Return [X, Y] of the center of cell containing provided text 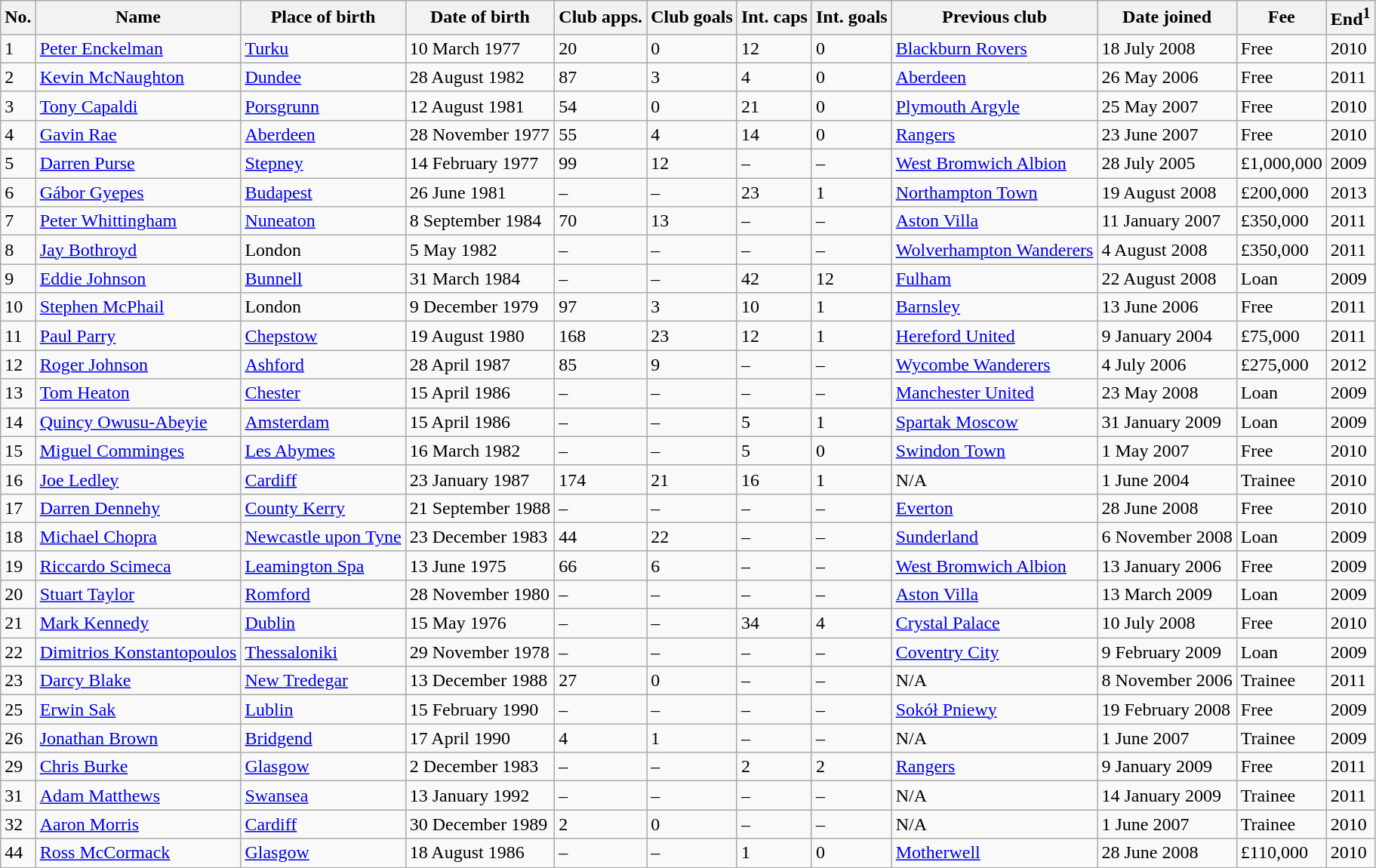
Wycombe Wanderers [995, 365]
Tom Heaton [138, 393]
26 June 1981 [480, 192]
8 [18, 250]
6 November 2008 [1167, 537]
Fee [1282, 18]
13 June 1975 [480, 565]
Coventry City [995, 652]
Adam Matthews [138, 796]
28 November 1977 [480, 134]
12 August 1981 [480, 106]
Gavin Rae [138, 134]
Kevin McNaughton [138, 77]
1 May 2007 [1167, 451]
Budapest [323, 192]
Newcastle upon Tyne [323, 537]
Romford [323, 594]
Club goals [692, 18]
Dundee [323, 77]
168 [601, 336]
99 [601, 164]
97 [601, 307]
70 [601, 221]
19 [18, 565]
Barnsley [995, 307]
55 [601, 134]
85 [601, 365]
Peter Enckelman [138, 48]
14 January 2009 [1167, 796]
Wolverhampton Wanderers [995, 250]
2 December 1983 [480, 767]
Jonathan Brown [138, 738]
15 May 1976 [480, 623]
17 April 1990 [480, 738]
26 May 2006 [1167, 77]
£275,000 [1282, 365]
9 February 2009 [1167, 652]
Date of birth [480, 18]
Amsterdam [323, 422]
Mark Kennedy [138, 623]
31 [18, 796]
£200,000 [1282, 192]
28 April 1987 [480, 365]
11 January 2007 [1167, 221]
7 [18, 221]
27 [601, 681]
County Kerry [323, 508]
£75,000 [1282, 336]
Date joined [1167, 18]
25 May 2007 [1167, 106]
Club apps. [601, 18]
Chepstow [323, 336]
Thessaloniki [323, 652]
15 [18, 451]
Fulham [995, 279]
Lublin [323, 709]
42 [774, 279]
Riccardo Scimeca [138, 565]
Darren Dennehy [138, 508]
29 November 1978 [480, 652]
10 July 2008 [1167, 623]
9 January 2004 [1167, 336]
Eddie Johnson [138, 279]
Roger Johnson [138, 365]
Darcy Blake [138, 681]
17 [18, 508]
23 December 1983 [480, 537]
Sunderland [995, 537]
25 [18, 709]
Int. goals [851, 18]
Ashford [323, 365]
Northampton Town [995, 192]
Stuart Taylor [138, 594]
23 May 2008 [1167, 393]
5 May 1982 [480, 250]
Spartak Moscow [995, 422]
23 June 2007 [1167, 134]
174 [601, 479]
Bridgend [323, 738]
9 December 1979 [480, 307]
Int. caps [774, 18]
2012 [1350, 365]
Place of birth [323, 18]
Erwin Sak [138, 709]
4 July 2006 [1167, 365]
19 August 1980 [480, 336]
8 November 2006 [1167, 681]
Leamington Spa [323, 565]
87 [601, 77]
11 [18, 336]
Swindon Town [995, 451]
Turku [323, 48]
18 [18, 537]
54 [601, 106]
Stephen McPhail [138, 307]
13 March 2009 [1167, 594]
31 January 2009 [1167, 422]
Jay Bothroyd [138, 250]
Gábor Gyepes [138, 192]
Ross McCormack [138, 853]
26 [18, 738]
1 June 2004 [1167, 479]
4 August 2008 [1167, 250]
No. [18, 18]
28 November 1980 [480, 594]
Aaron Morris [138, 824]
Dimitrios Konstantopoulos [138, 652]
Porsgrunn [323, 106]
Dublin [323, 623]
New Tredegar [323, 681]
8 September 1984 [480, 221]
Name [138, 18]
£1,000,000 [1282, 164]
13 January 1992 [480, 796]
9 January 2009 [1167, 767]
30 December 1989 [480, 824]
19 February 2008 [1167, 709]
Crystal Palace [995, 623]
Nuneaton [323, 221]
66 [601, 565]
Les Abymes [323, 451]
Motherwell [995, 853]
Plymouth Argyle [995, 106]
31 March 1984 [480, 279]
Blackburn Rovers [995, 48]
19 August 2008 [1167, 192]
14 February 1977 [480, 164]
Bunnell [323, 279]
28 August 1982 [480, 77]
18 July 2008 [1167, 48]
Sokół Pniewy [995, 709]
Joe Ledley [138, 479]
Previous club [995, 18]
15 February 1990 [480, 709]
10 March 1977 [480, 48]
Tony Capaldi [138, 106]
Michael Chopra [138, 537]
Stepney [323, 164]
£110,000 [1282, 853]
Chris Burke [138, 767]
13 June 2006 [1167, 307]
21 September 1988 [480, 508]
Paul Parry [138, 336]
Miguel Comminges [138, 451]
End1 [1350, 18]
18 August 1986 [480, 853]
Manchester United [995, 393]
Peter Whittingham [138, 221]
Swansea [323, 796]
13 December 1988 [480, 681]
Quincy Owusu-Abeyie [138, 422]
34 [774, 623]
28 July 2005 [1167, 164]
29 [18, 767]
Chester [323, 393]
Darren Purse [138, 164]
22 August 2008 [1167, 279]
32 [18, 824]
Hereford United [995, 336]
2013 [1350, 192]
Everton [995, 508]
13 January 2006 [1167, 565]
16 March 1982 [480, 451]
23 January 1987 [480, 479]
